From the cell containing the given text, extract its center point as (x, y) coordinate. 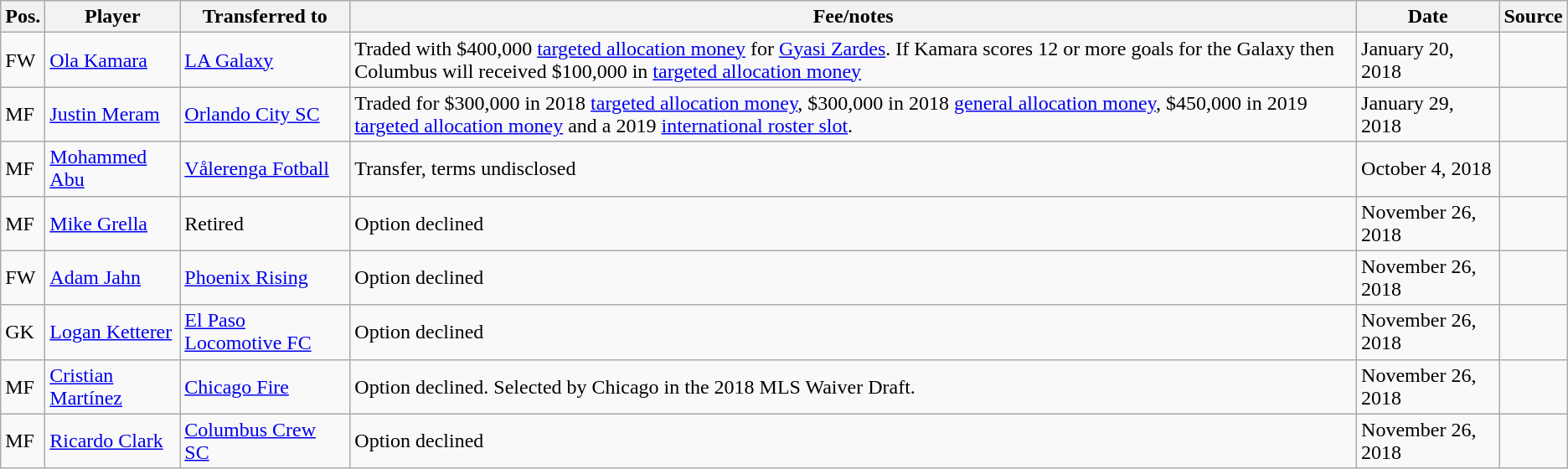
Ola Kamara (112, 60)
Fee/notes (854, 17)
El Paso Locomotive FC (265, 332)
Source (1533, 17)
Mike Grella (112, 223)
Phoenix Rising (265, 278)
January 29, 2018 (1428, 114)
Columbus Crew SC (265, 441)
January 20, 2018 (1428, 60)
Chicago Fire (265, 387)
Logan Ketterer (112, 332)
Player (112, 17)
Date (1428, 17)
Justin Meram (112, 114)
October 4, 2018 (1428, 169)
Option declined. Selected by Chicago in the 2018 MLS Waiver Draft. (854, 387)
Transfer, terms undisclosed (854, 169)
Adam Jahn (112, 278)
Orlando City SC (265, 114)
Vålerenga Fotball (265, 169)
Cristian Martínez (112, 387)
Ricardo Clark (112, 441)
LA Galaxy (265, 60)
Retired (265, 223)
Pos. (23, 17)
Mohammed Abu (112, 169)
Transferred to (265, 17)
GK (23, 332)
